Find where the given text appears and provide that cell's center as [X, Y] coordinate. 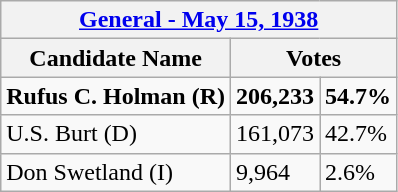
Votes [314, 58]
2.6% [358, 172]
U.S. Burt (D) [116, 134]
161,073 [276, 134]
42.7% [358, 134]
Don Swetland (I) [116, 172]
Candidate Name [116, 58]
General - May 15, 1938 [199, 20]
9,964 [276, 172]
Rufus C. Holman (R) [116, 96]
54.7% [358, 96]
206,233 [276, 96]
